Output the (x, y) coordinate of the center of the cell containing the given text.  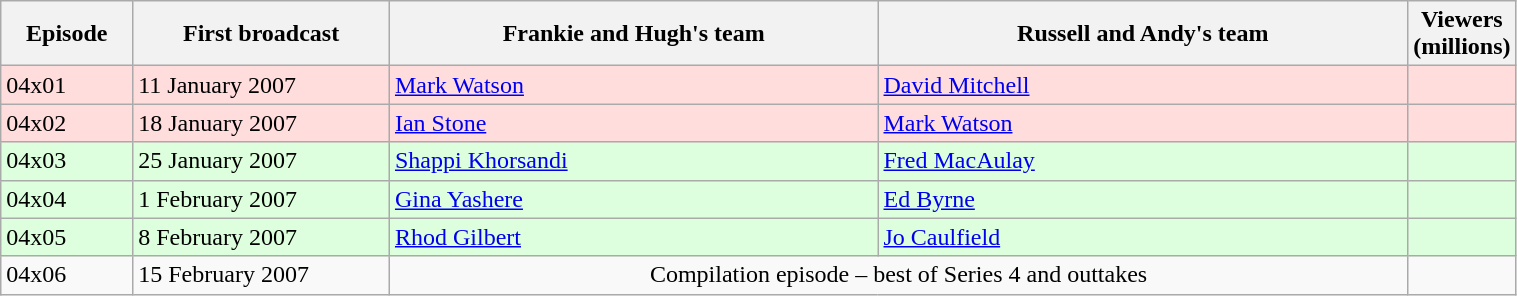
Rhod Gilbert (634, 237)
04x06 (67, 275)
Ian Stone (634, 123)
18 January 2007 (262, 123)
8 February 2007 (262, 237)
Russell and Andy's team (1143, 34)
04x01 (67, 85)
15 February 2007 (262, 275)
Shappi Khorsandi (634, 161)
04x02 (67, 123)
11 January 2007 (262, 85)
04x04 (67, 199)
First broadcast (262, 34)
Gina Yashere (634, 199)
David Mitchell (1143, 85)
25 January 2007 (262, 161)
Episode (67, 34)
Viewers(millions) (1462, 34)
1 February 2007 (262, 199)
Frankie and Hugh's team (634, 34)
Ed Byrne (1143, 199)
Compilation episode – best of Series 4 and outtakes (898, 275)
Fred MacAulay (1143, 161)
04x03 (67, 161)
Jo Caulfield (1143, 237)
04x05 (67, 237)
